Extract the (x, y) coordinate from the center of the cell holding the provided text.  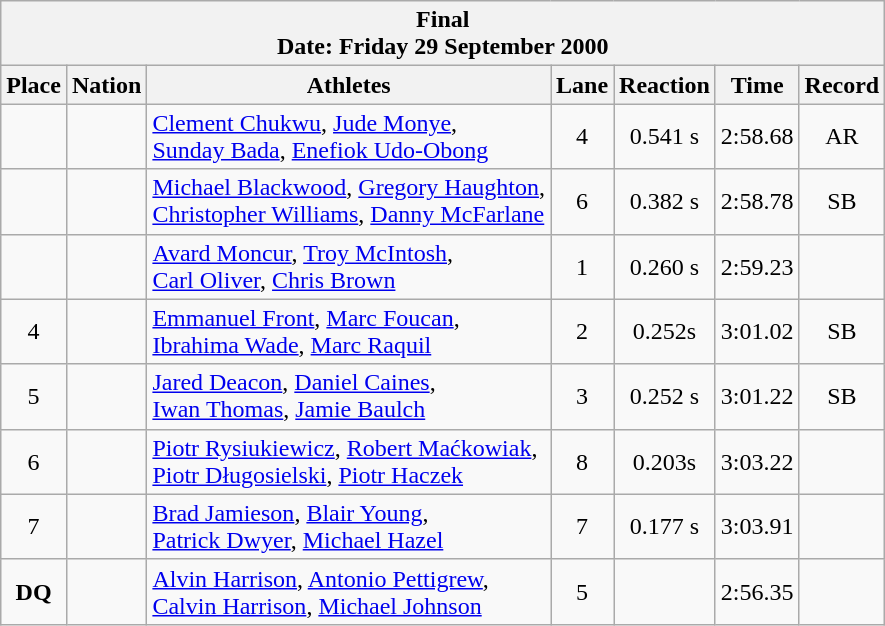
Time (757, 85)
3:03.91 (757, 526)
2:58.68 (757, 136)
Jared Deacon, Daniel Caines, Iwan Thomas, Jamie Baulch (349, 396)
2:58.78 (757, 202)
Nation (106, 85)
Reaction (665, 85)
0.203s (665, 462)
Michael Blackwood, Gregory Haughton, Christopher Williams, Danny McFarlane (349, 202)
Clement Chukwu, Jude Monye, Sunday Bada, Enefiok Udo-Obong (349, 136)
3:01.22 (757, 396)
1 (582, 266)
0.252 s (665, 396)
0.177 s (665, 526)
8 (582, 462)
Lane (582, 85)
Record (842, 85)
Avard Moncur, Troy McIntosh, Carl Oliver, Chris Brown (349, 266)
0.260 s (665, 266)
2:59.23 (757, 266)
2 (582, 332)
Place (34, 85)
0.541 s (665, 136)
AR (842, 136)
3 (582, 396)
Emmanuel Front, Marc Foucan, Ibrahima Wade, Marc Raquil (349, 332)
0.382 s (665, 202)
DQ (34, 592)
Alvin Harrison, Antonio Pettigrew, Calvin Harrison, Michael Johnson (349, 592)
2:56.35 (757, 592)
Athletes (349, 85)
Brad Jamieson, Blair Young, Patrick Dwyer, Michael Hazel (349, 526)
Piotr Rysiukiewicz, Robert Maćkowiak, Piotr Długosielski, Piotr Haczek (349, 462)
3:01.02 (757, 332)
0.252s (665, 332)
3:03.22 (757, 462)
Final Date: Friday 29 September 2000 (443, 34)
